Locate the cell with the specified text and output its [x, y] center coordinate. 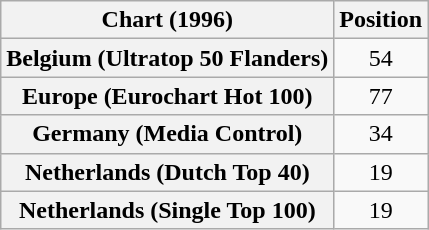
Chart (1996) [168, 20]
Netherlands (Single Top 100) [168, 210]
Position [381, 20]
Belgium (Ultratop 50 Flanders) [168, 58]
Germany (Media Control) [168, 134]
54 [381, 58]
34 [381, 134]
Netherlands (Dutch Top 40) [168, 172]
Europe (Eurochart Hot 100) [168, 96]
77 [381, 96]
